Find where the given text appears and provide that cell's center as [x, y] coordinate. 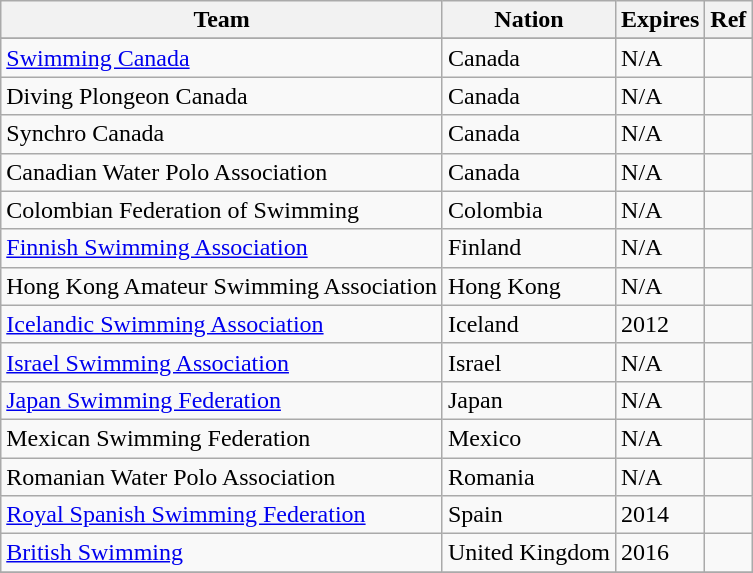
Japan [528, 400]
Colombian Federation of Swimming [222, 210]
Ref [728, 20]
Japan Swimming Federation [222, 400]
Royal Spanish Swimming Federation [222, 515]
Nation [528, 20]
Team [222, 20]
Israel Swimming Association [222, 362]
Finland [528, 248]
Mexico [528, 438]
Romania [528, 477]
Canadian Water Polo Association [222, 172]
British Swimming [222, 553]
Icelandic Swimming Association [222, 324]
Finnish Swimming Association [222, 248]
Swimming Canada [222, 58]
Synchro Canada [222, 134]
Romanian Water Polo Association [222, 477]
2014 [660, 515]
Israel [528, 362]
Diving Plongeon Canada [222, 96]
2016 [660, 553]
Expires [660, 20]
Spain [528, 515]
Hong Kong Amateur Swimming Association [222, 286]
Hong Kong [528, 286]
Mexican Swimming Federation [222, 438]
United Kingdom [528, 553]
Colombia [528, 210]
Iceland [528, 324]
2012 [660, 324]
